Pinpoint the cell where the given text exists, returning its (X, Y) midpoint coordinate. 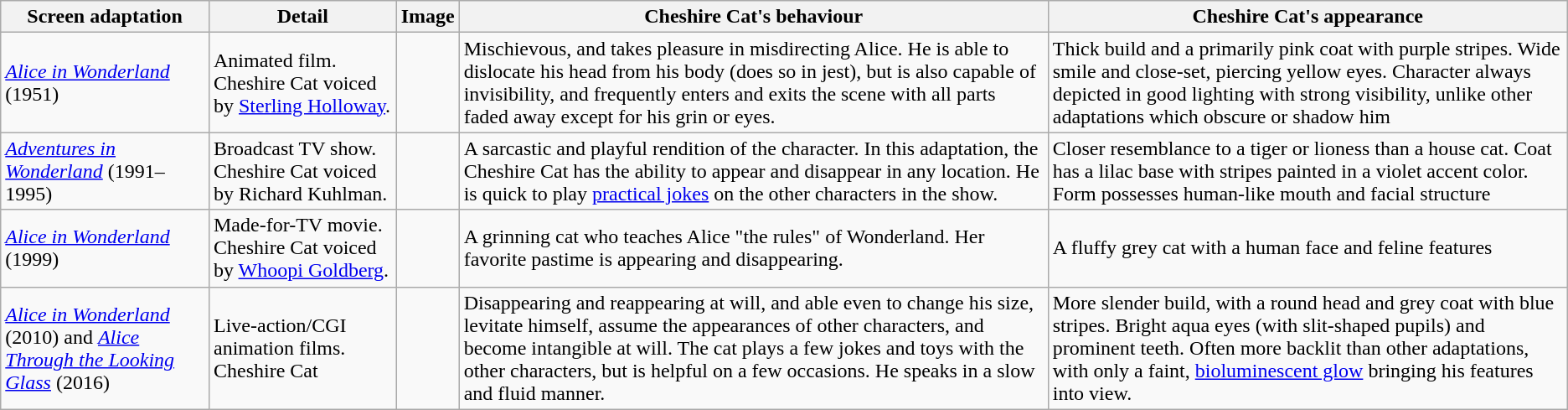
Image (427, 17)
Broadcast TV show. Cheshire Cat voiced by Richard Kuhlman. (302, 171)
Cheshire Cat's behaviour (754, 17)
Cheshire Cat's appearance (1308, 17)
A fluffy grey cat with a human face and feline features (1308, 248)
Alice in Wonderland (1951) (106, 82)
Animated film. Cheshire Cat voiced by Sterling Holloway. (302, 82)
Adventures in Wonderland (1991–1995) (106, 171)
Screen adaptation (106, 17)
A grinning cat who teaches Alice "the rules" of Wonderland. Her favorite pastime is appearing and disappearing. (754, 248)
Alice in Wonderland (1999) (106, 248)
Made-for-TV movie. Cheshire Cat voiced by Whoopi Goldberg. (302, 248)
Detail (302, 17)
Live-action/CGI animation films. Cheshire Cat (302, 348)
Alice in Wonderland (2010) and Alice Through the Looking Glass (2016) (106, 348)
